Find where the given text appears and provide that cell's center as (x, y) coordinate. 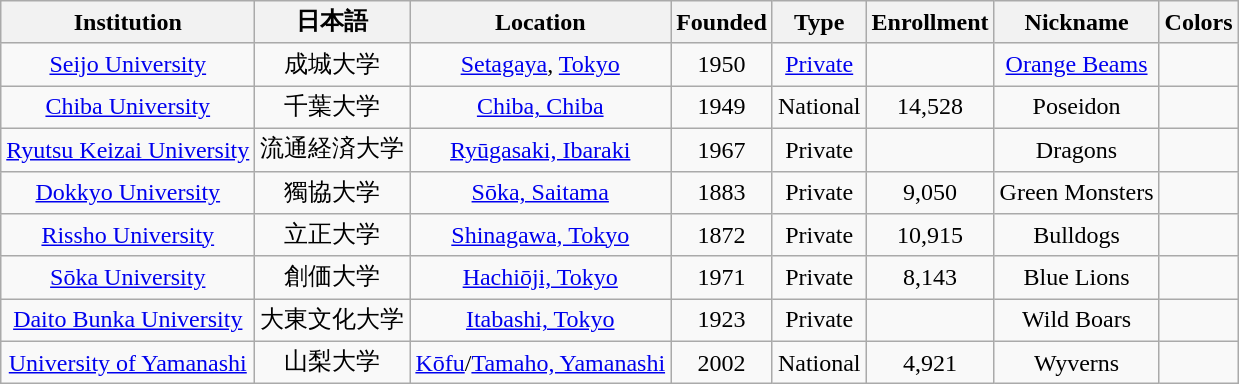
Colors (1198, 22)
Shinagawa, Tokyo (540, 236)
獨協大学 (332, 192)
14,528 (930, 108)
Kōfu/Tamaho, Yamanashi (540, 362)
1949 (722, 108)
1967 (722, 150)
Dokkyo University (128, 192)
Rissho University (128, 236)
1971 (722, 278)
Green Monsters (1076, 192)
Bulldogs (1076, 236)
Orange Beams (1076, 64)
Setagaya, Tokyo (540, 64)
Poseidon (1076, 108)
Enrollment (930, 22)
Nickname (1076, 22)
Daito Bunka University (128, 320)
1883 (722, 192)
4,921 (930, 362)
9,050 (930, 192)
Itabashi, Tokyo (540, 320)
Wild Boars (1076, 320)
Dragons (1076, 150)
Location (540, 22)
Type (819, 22)
Blue Lions (1076, 278)
大東文化大学 (332, 320)
1923 (722, 320)
Wyverns (1076, 362)
Ryūgasaki, Ibaraki (540, 150)
8,143 (930, 278)
千葉大学 (332, 108)
Chiba, Chiba (540, 108)
Chiba University (128, 108)
Founded (722, 22)
Sōka University (128, 278)
Seijo University (128, 64)
Institution (128, 22)
立正大学 (332, 236)
成城大学 (332, 64)
2002 (722, 362)
日本語 (332, 22)
Sōka, Saitama (540, 192)
University of Yamanashi (128, 362)
Ryutsu Keizai University (128, 150)
Hachiōji, Tokyo (540, 278)
1950 (722, 64)
10,915 (930, 236)
山梨大学 (332, 362)
創価大学 (332, 278)
流通経済大学 (332, 150)
1872 (722, 236)
